Pinpoint the cell where the given text exists, returning its (X, Y) midpoint coordinate. 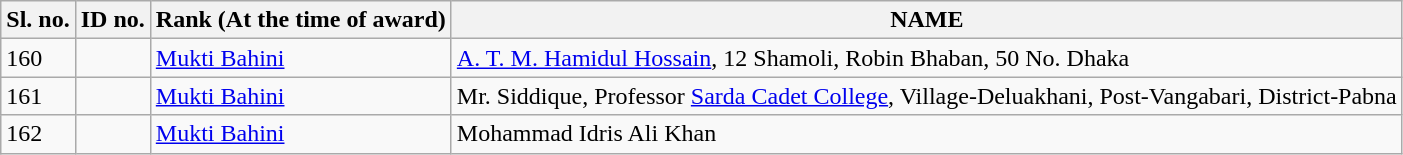
Sl. no. (38, 20)
161 (38, 96)
ID no. (112, 20)
Mohammad Idris Ali Khan (926, 134)
Rank (At the time of award) (300, 20)
162 (38, 134)
Mr. Siddique, Professor Sarda Cadet College, Village-Deluakhani, Post-Vangabari, District-Pabna (926, 96)
NAME (926, 20)
A. T. M. Hamidul Hossain, 12 Shamoli, Robin Bhaban, 50 No. Dhaka (926, 58)
160 (38, 58)
